For the text-containing cell, return its midpoint in (x, y) coordinate format. 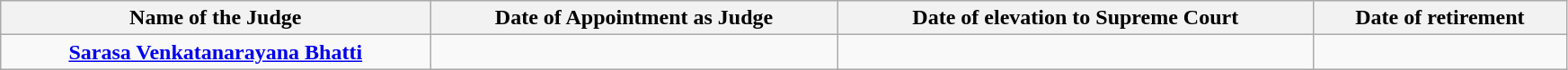
Date of elevation to Supreme Court (1075, 18)
Date of Appointment as Judge (634, 18)
Sarasa Venkatanarayana Bhatti (216, 52)
Date of retirement (1440, 18)
Name of the Judge (216, 18)
